Capture the cell that displays the provided text and extract its [X, Y] central coordinate. 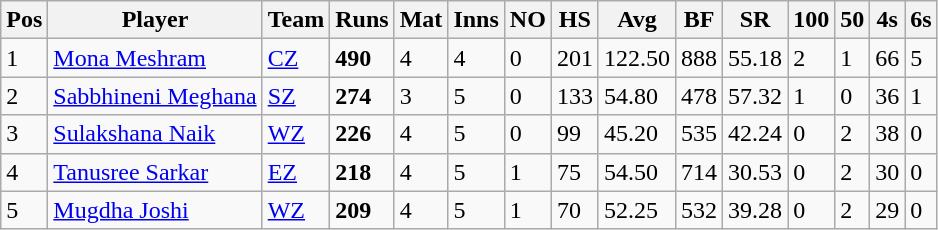
714 [698, 172]
99 [574, 134]
532 [698, 210]
39.28 [756, 210]
30.53 [756, 172]
57.32 [756, 96]
NO [528, 20]
HS [574, 20]
Inns [476, 20]
66 [888, 58]
478 [698, 96]
490 [362, 58]
Mona Meshram [155, 58]
75 [574, 172]
218 [362, 172]
54.50 [636, 172]
888 [698, 58]
36 [888, 96]
CZ [296, 58]
54.80 [636, 96]
Pos [24, 20]
133 [574, 96]
52.25 [636, 210]
Player [155, 20]
274 [362, 96]
38 [888, 134]
209 [362, 210]
EZ [296, 172]
226 [362, 134]
42.24 [756, 134]
201 [574, 58]
Mat [421, 20]
Mugdha Joshi [155, 210]
6s [921, 20]
30 [888, 172]
50 [852, 20]
Team [296, 20]
Sulakshana Naik [155, 134]
SZ [296, 96]
122.50 [636, 58]
BF [698, 20]
100 [812, 20]
Tanusree Sarkar [155, 172]
Avg [636, 20]
45.20 [636, 134]
55.18 [756, 58]
Sabbhineni Meghana [155, 96]
29 [888, 210]
4s [888, 20]
Runs [362, 20]
70 [574, 210]
SR [756, 20]
535 [698, 134]
